Identify which cell holds the provided text, then report its [X, Y] central coordinate. 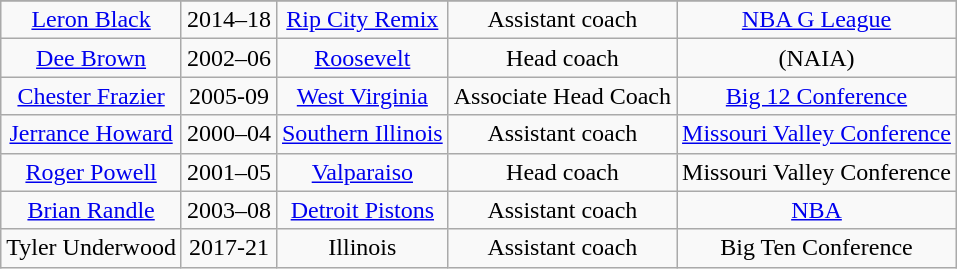
(NAIA) [817, 58]
Detroit Pistons [362, 210]
Jerrance Howard [92, 134]
Valparaiso [362, 172]
Leron Black [92, 20]
Brian Randle [92, 210]
Chester Frazier [92, 96]
2001–05 [228, 172]
Big 12 Conference [817, 96]
2005-09 [228, 96]
2017-21 [228, 248]
Associate Head Coach [562, 96]
2002–06 [228, 58]
2014–18 [228, 20]
Big Ten Conference [817, 248]
West Virginia [362, 96]
NBA G League [817, 20]
2003–08 [228, 210]
Roosevelt [362, 58]
Tyler Underwood [92, 248]
2000–04 [228, 134]
Illinois [362, 248]
Rip City Remix [362, 20]
Southern Illinois [362, 134]
Roger Powell [92, 172]
Dee Brown [92, 58]
NBA [817, 210]
